Capture the cell that displays the provided text and extract its [x, y] central coordinate. 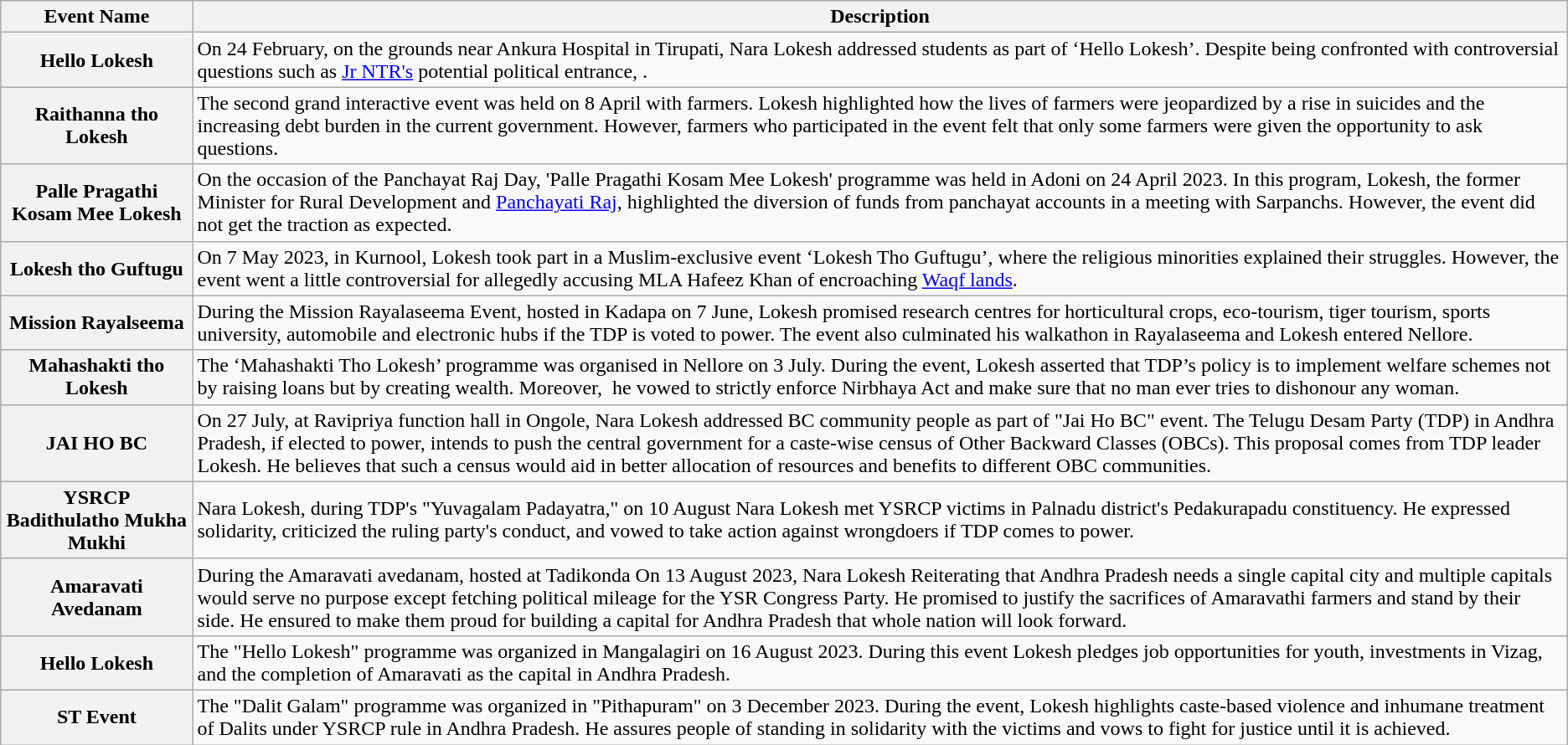
Raithanna tho Lokesh [97, 126]
Palle Pragathi Kosam Mee Lokesh [97, 203]
Mission Rayalseema [97, 323]
Description [879, 17]
JAI HO BC [97, 443]
ST Event [97, 717]
Amaravati Avedanam [97, 597]
YSRCP Badithulatho Mukha Mukhi [97, 520]
Mahashakti tho Lokesh [97, 377]
Lokesh tho Guftugu [97, 268]
Event Name [97, 17]
